Provide the (X, Y) coordinate of the cell's center where the given text is located.  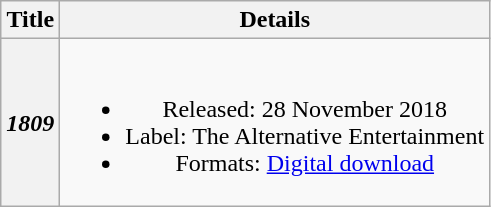
Released: 28 November 2018Label: The Alternative EntertainmentFormats: Digital download (275, 122)
Details (275, 20)
Title (30, 20)
1809 (30, 122)
